Scan for the cell matching the given text and deliver its (X, Y) coordinate at center. 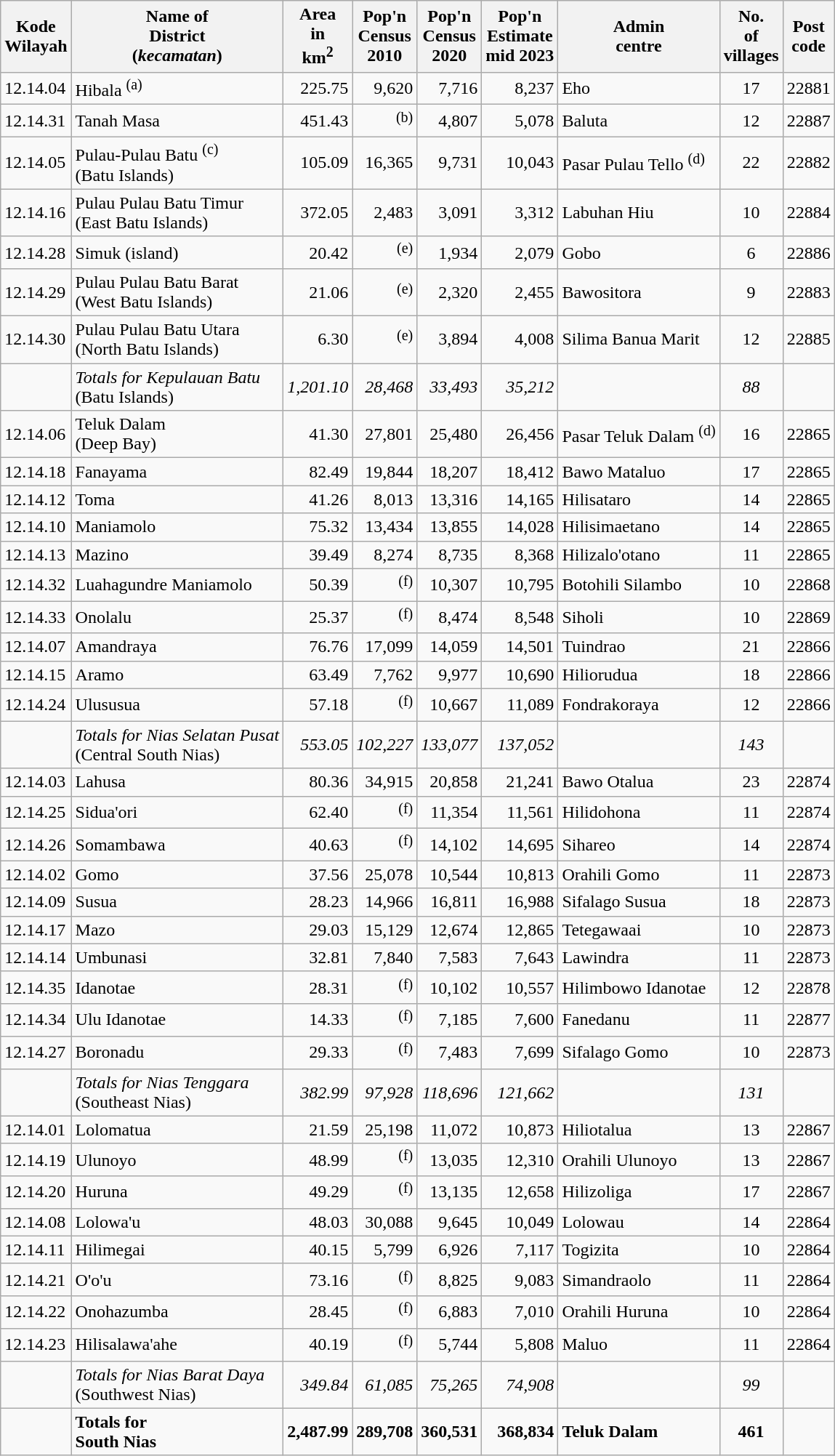
99 (751, 1384)
12.14.14 (36, 957)
Maluo (639, 1345)
63.49 (318, 675)
10,667 (449, 705)
Togizita (639, 1250)
Lawindra (639, 957)
49.29 (318, 1192)
88 (751, 387)
Lolomatua (177, 1130)
Hilizoliga (639, 1192)
Hilimegai (177, 1250)
12.14.16 (36, 212)
29.03 (318, 930)
12.14.32 (36, 584)
Pulau Pulau Batu Timur (East Batu Islands) (177, 212)
Tetegawaai (639, 930)
12,865 (520, 930)
Gobo (639, 253)
73.16 (318, 1279)
22869 (808, 618)
12.14.34 (36, 1021)
11,561 (520, 813)
12.14.21 (36, 1279)
3,312 (520, 212)
22877 (808, 1021)
22883 (808, 292)
10,544 (449, 874)
Hiliorudua (639, 675)
10,102 (449, 987)
28.45 (318, 1313)
6,883 (449, 1313)
Mazino (177, 555)
131 (751, 1092)
Boronadu (177, 1053)
12.14.03 (36, 782)
9 (751, 292)
Teluk Dalam (Deep Bay) (177, 435)
40.63 (318, 845)
4,008 (520, 340)
Pulau-Pulau Batu (c) (Batu Islands) (177, 163)
12.14.31 (36, 121)
Hilisimaetano (639, 527)
12.14.02 (36, 874)
10,873 (520, 1130)
12.14.09 (36, 902)
Simandraolo (639, 1279)
Hibala (a) (177, 89)
14,028 (520, 527)
Totals for Nias Tenggara (Southeast Nias) (177, 1092)
41.30 (318, 435)
7,583 (449, 957)
12.14.35 (36, 987)
11,089 (520, 705)
12.14.23 (36, 1345)
10,043 (520, 163)
360,531 (449, 1432)
No.ofvillages (751, 36)
10,795 (520, 584)
2,079 (520, 253)
2,320 (449, 292)
37.56 (318, 874)
74,908 (520, 1384)
10,307 (449, 584)
41.26 (318, 499)
75.32 (318, 527)
12,674 (449, 930)
102,227 (385, 744)
80.36 (318, 782)
21.06 (318, 292)
7,600 (520, 1021)
289,708 (385, 1432)
Aramo (177, 675)
7,716 (449, 89)
13,316 (449, 499)
5,799 (385, 1250)
Tanah Masa (177, 121)
12.14.10 (36, 527)
28.23 (318, 902)
12.14.26 (36, 845)
Fondrakoraya (639, 705)
30,088 (385, 1222)
9,731 (449, 163)
75,265 (449, 1384)
9,083 (520, 1279)
Totals for Nias Selatan Pusat (Central South Nias) (177, 744)
Umbunasi (177, 957)
22878 (808, 987)
13,135 (449, 1192)
12.14.29 (36, 292)
16 (751, 435)
451.43 (318, 121)
14,501 (520, 647)
97,928 (385, 1092)
Ulususua (177, 705)
11,354 (449, 813)
18,412 (520, 472)
(b) (385, 121)
Pop'nEstimatemid 2023 (520, 36)
Luahagundre Maniamolo (177, 584)
22884 (808, 212)
1,201.10 (318, 387)
8,474 (449, 618)
10,557 (520, 987)
372.05 (318, 212)
14,102 (449, 845)
7,185 (449, 1021)
14,165 (520, 499)
Siholi (639, 618)
12.14.01 (36, 1130)
Maniamolo (177, 527)
Susua (177, 902)
Ulunoyo (177, 1160)
Hilimbowo Idanotae (639, 987)
6,926 (449, 1250)
40.19 (318, 1345)
Admin centre (639, 36)
349.84 (318, 1384)
12.14.13 (36, 555)
12.14.11 (36, 1250)
12.14.19 (36, 1160)
Bawositora (639, 292)
Pulau Pulau Batu Utara (North Batu Islands) (177, 340)
Gomo (177, 874)
Orahili Ulunoyo (639, 1160)
14.33 (318, 1021)
57.18 (318, 705)
39.49 (318, 555)
7,117 (520, 1250)
15,129 (385, 930)
143 (751, 744)
8,237 (520, 89)
8,735 (449, 555)
Pasar Pulau Tello (d) (639, 163)
21,241 (520, 782)
12.14.18 (36, 472)
22885 (808, 340)
Hilisalawa'ahe (177, 1345)
12.14.08 (36, 1222)
1,934 (449, 253)
Toma (177, 499)
33,493 (449, 387)
25,480 (449, 435)
553.05 (318, 744)
7,840 (385, 957)
12.14.04 (36, 89)
20,858 (449, 782)
382.99 (318, 1092)
12.14.07 (36, 647)
16,988 (520, 902)
10,813 (520, 874)
12.14.30 (36, 340)
21.59 (318, 1130)
Bawo Otalua (639, 782)
62.40 (318, 813)
Ulu Idanotae (177, 1021)
12,658 (520, 1192)
2,487.99 (318, 1432)
O'o'u (177, 1279)
Hiliotalua (639, 1130)
50.39 (318, 584)
Eho (639, 89)
Bawo Mataluo (639, 472)
10,690 (520, 675)
Pasar Teluk Dalam (d) (639, 435)
225.75 (318, 89)
26,456 (520, 435)
12.14.12 (36, 499)
Totals for Nias Barat Daya (Southwest Nias) (177, 1384)
Labuhan Hiu (639, 212)
34,915 (385, 782)
35,212 (520, 387)
25.37 (318, 618)
Orahili Huruna (639, 1313)
12.14.25 (36, 813)
121,662 (520, 1092)
17,099 (385, 647)
Somambawa (177, 845)
76.76 (318, 647)
12.14.05 (36, 163)
Area in km2 (318, 36)
5,808 (520, 1345)
13,035 (449, 1160)
14,695 (520, 845)
12.14.33 (36, 618)
133,077 (449, 744)
Fanayama (177, 472)
Botohili Silambo (639, 584)
29.33 (318, 1053)
12.14.24 (36, 705)
12.14.20 (36, 1192)
Totals forSouth Nias (177, 1432)
Lolowau (639, 1222)
2,455 (520, 292)
Amandraya (177, 647)
Huruna (177, 1192)
19,844 (385, 472)
9,977 (449, 675)
14,059 (449, 647)
Lahusa (177, 782)
4,807 (449, 121)
22882 (808, 163)
22 (751, 163)
20.42 (318, 253)
48.03 (318, 1222)
3,894 (449, 340)
16,365 (385, 163)
9,620 (385, 89)
28,468 (385, 387)
25,198 (385, 1130)
Pop'nCensus2020 (449, 36)
16,811 (449, 902)
Simuk (island) (177, 253)
12,310 (520, 1160)
12.14.15 (36, 675)
8,548 (520, 618)
Hilisataro (639, 499)
21 (751, 647)
22881 (808, 89)
12.14.27 (36, 1053)
61,085 (385, 1384)
Sifalago Susua (639, 902)
8,368 (520, 555)
12.14.17 (36, 930)
7,762 (385, 675)
Tuindrao (639, 647)
Teluk Dalam (639, 1432)
Pop'nCensus2010 (385, 36)
Postcode (808, 36)
12.14.28 (36, 253)
22868 (808, 584)
Hilizalo'otano (639, 555)
105.09 (318, 163)
8,274 (385, 555)
5,078 (520, 121)
9,645 (449, 1222)
82.49 (318, 472)
10,049 (520, 1222)
12.14.06 (36, 435)
7,699 (520, 1053)
5,744 (449, 1345)
Hilidohona (639, 813)
6.30 (318, 340)
Onolalu (177, 618)
368,834 (520, 1432)
23 (751, 782)
13,855 (449, 527)
32.81 (318, 957)
22887 (808, 121)
7,643 (520, 957)
Onohazumba (177, 1313)
137,052 (520, 744)
40.15 (318, 1250)
Sidua'ori (177, 813)
Totals for Kepulauan Batu (Batu Islands) (177, 387)
Baluta (639, 121)
2,483 (385, 212)
25,078 (385, 874)
Sihareo (639, 845)
27,801 (385, 435)
11,072 (449, 1130)
3,091 (449, 212)
28.31 (318, 987)
Name ofDistrict(kecamatan) (177, 36)
Mazo (177, 930)
13,434 (385, 527)
14,966 (385, 902)
7,483 (449, 1053)
Fanedanu (639, 1021)
8,013 (385, 499)
118,696 (449, 1092)
22886 (808, 253)
Idanotae (177, 987)
7,010 (520, 1313)
Lolowa'u (177, 1222)
461 (751, 1432)
Kode Wilayah (36, 36)
48.99 (318, 1160)
18,207 (449, 472)
Silima Banua Marit (639, 340)
6 (751, 253)
12.14.22 (36, 1313)
Sifalago Gomo (639, 1053)
Pulau Pulau Batu Barat (West Batu Islands) (177, 292)
8,825 (449, 1279)
Orahili Gomo (639, 874)
